Scan for the cell matching the given text and deliver its [X, Y] coordinate at center. 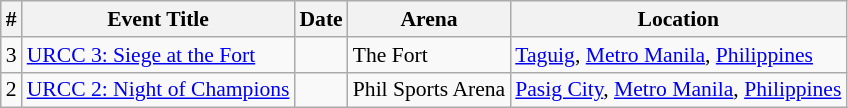
Event Title [158, 19]
Location [678, 19]
2 [12, 90]
Phil Sports Arena [429, 90]
Date [320, 19]
# [12, 19]
URCC 3: Siege at the Fort [158, 55]
URCC 2: Night of Champions [158, 90]
3 [12, 55]
Taguig, Metro Manila, Philippines [678, 55]
Pasig City, Metro Manila, Philippines [678, 90]
Arena [429, 19]
The Fort [429, 55]
